Provide the (X, Y) coordinate of the cell's center where the given text is located.  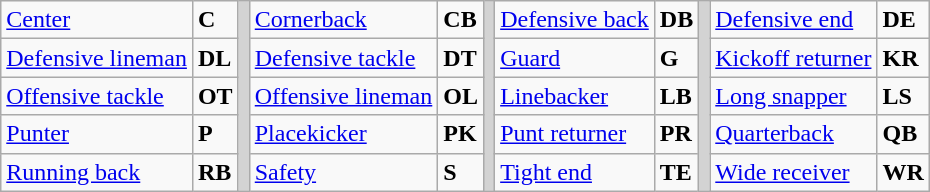
Offensive tackle (97, 96)
Kickoff returner (794, 58)
G (676, 58)
Placekicker (344, 134)
PK (461, 134)
Cornerback (344, 20)
OT (215, 96)
Defensive end (794, 20)
DB (676, 20)
LS (903, 96)
TE (676, 172)
Punter (97, 134)
Punt returner (575, 134)
Wide receiver (794, 172)
S (461, 172)
Safety (344, 172)
PR (676, 134)
LB (676, 96)
DT (461, 58)
QB (903, 134)
Linebacker (575, 96)
Offensive lineman (344, 96)
Center (97, 20)
OL (461, 96)
Long snapper (794, 96)
P (215, 134)
C (215, 20)
DE (903, 20)
Tight end (575, 172)
Quarterback (794, 134)
Guard (575, 58)
Defensive lineman (97, 58)
CB (461, 20)
Defensive tackle (344, 58)
Defensive back (575, 20)
KR (903, 58)
DL (215, 58)
Running back (97, 172)
RB (215, 172)
WR (903, 172)
